Find where the given text appears and provide that cell's center as (x, y) coordinate. 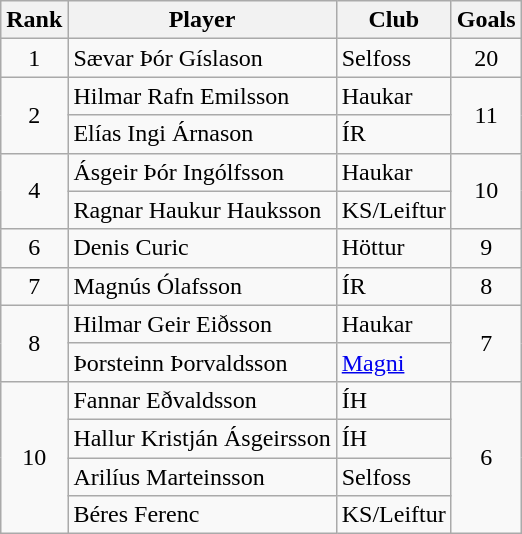
Player (202, 20)
Denis Curic (202, 248)
Béres Ferenc (202, 515)
11 (486, 115)
Ásgeir Þór Ingólfsson (202, 172)
Hilmar Geir Eiðsson (202, 324)
Elías Ingi Árnason (202, 134)
Rank (34, 20)
Hilmar Rafn Emilsson (202, 96)
Arilíus Marteinsson (202, 477)
4 (34, 191)
Ragnar Haukur Hauksson (202, 210)
Magni (394, 362)
Magnús Ólafsson (202, 286)
20 (486, 58)
9 (486, 248)
Sævar Þór Gíslason (202, 58)
Höttur (394, 248)
1 (34, 58)
Þorsteinn Þorvaldsson (202, 362)
Club (394, 20)
Fannar Eðvaldsson (202, 400)
Hallur Kristján Ásgeirsson (202, 438)
Goals (486, 20)
2 (34, 115)
